For the text-containing cell, return its midpoint in [x, y] coordinate format. 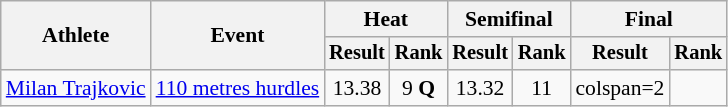
Semifinal [508, 19]
Milan Trajkovic [76, 88]
13.38 [357, 88]
Event [238, 36]
Final [648, 19]
colspan=2 [620, 88]
Heat [386, 19]
11 [542, 88]
13.32 [480, 88]
110 metres hurdles [238, 88]
Athlete [76, 36]
9 Q [419, 88]
